Detect which cell encompasses the target text, then output its [x, y] center coordinate. 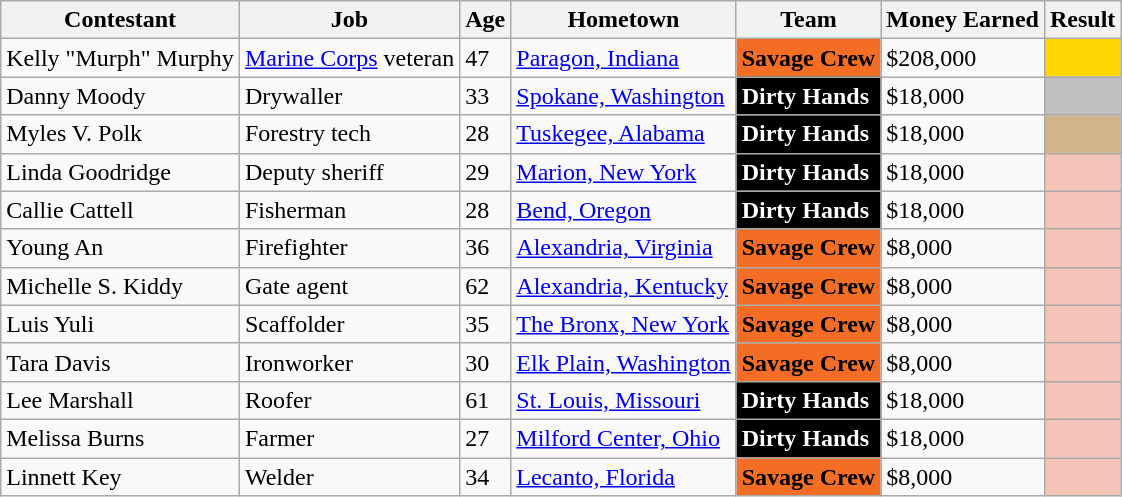
Luis Yuli [120, 324]
Melissa Burns [120, 438]
Ironworker [349, 362]
Gate agent [349, 286]
Alexandria, Kentucky [624, 286]
Milford Center, Ohio [624, 438]
The Bronx, New York [624, 324]
Callie Cattell [120, 210]
Linda Goodridge [120, 172]
Fisherman [349, 210]
35 [486, 324]
Age [486, 20]
Tuskegee, Alabama [624, 134]
62 [486, 286]
Forestry tech [349, 134]
Job [349, 20]
Hometown [624, 20]
Myles V. Polk [120, 134]
Bend, Oregon [624, 210]
Marion, New York [624, 172]
Result [1082, 20]
$208,000 [963, 58]
30 [486, 362]
St. Louis, Missouri [624, 400]
Farmer [349, 438]
Roofer [349, 400]
Firefighter [349, 248]
Team [808, 20]
Contestant [120, 20]
47 [486, 58]
Kelly "Murph" Murphy [120, 58]
Marine Corps veteran [349, 58]
Michelle S. Kiddy [120, 286]
Alexandria, Virginia [624, 248]
27 [486, 438]
Spokane, Washington [624, 96]
Welder [349, 477]
33 [486, 96]
Young An [120, 248]
Paragon, Indiana [624, 58]
Elk Plain, Washington [624, 362]
Drywaller [349, 96]
Linnett Key [120, 477]
Danny Moody [120, 96]
Scaffolder [349, 324]
36 [486, 248]
34 [486, 477]
29 [486, 172]
Lecanto, Florida [624, 477]
Deputy sheriff [349, 172]
Money Earned [963, 20]
Tara Davis [120, 362]
Lee Marshall [120, 400]
61 [486, 400]
